Return the (x, y) coordinate for the center point of the cell that contains the specified text.  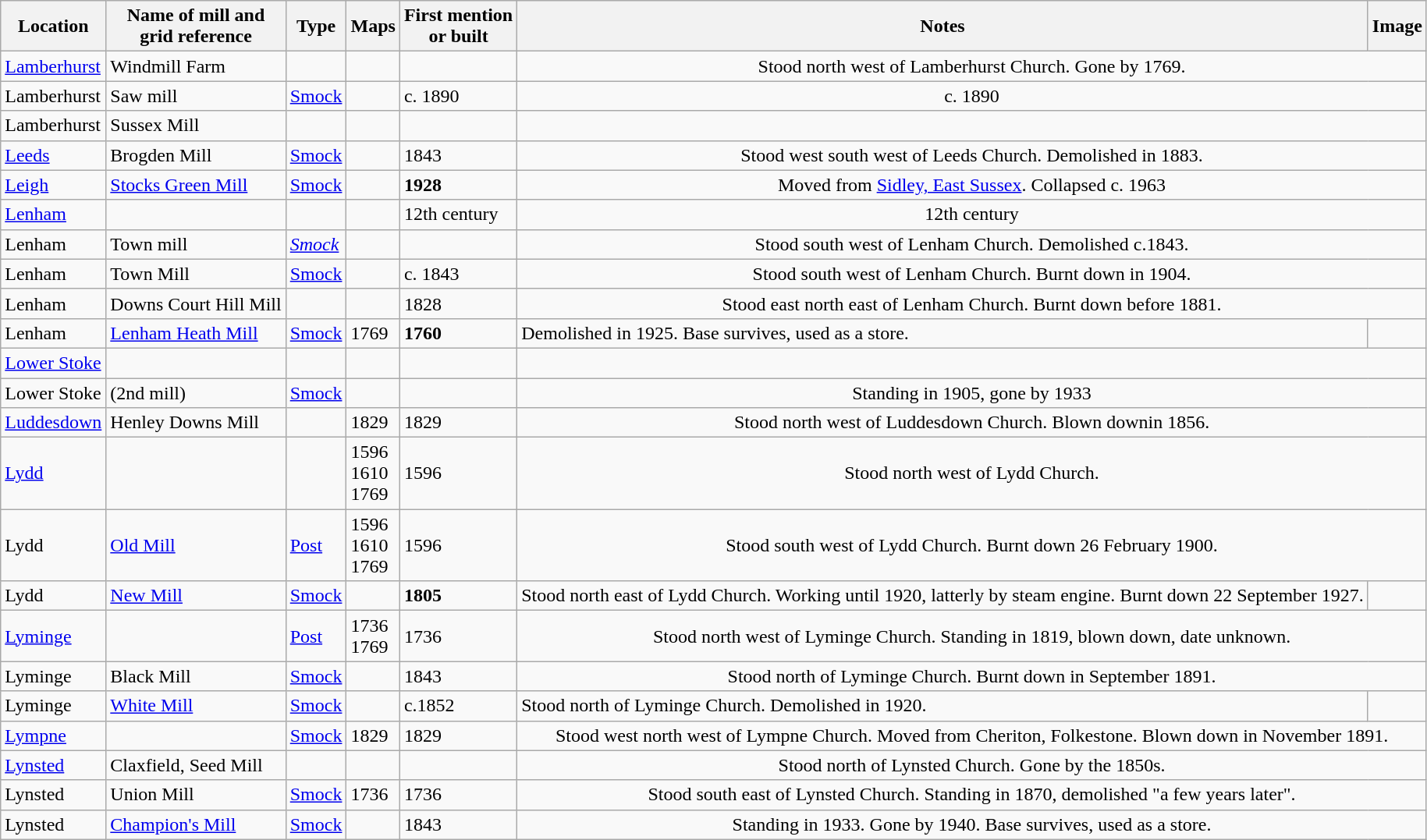
Union Mill (196, 795)
Stood south west of Lenham Church. Demolished c.1843. (972, 244)
Image (1397, 27)
c.1852 (458, 706)
Stood north of Lyminge Church. Burnt down in September 1891. (972, 676)
Stood south east of Lynsted Church. Standing in 1870, demolished "a few years later". (972, 795)
Sussex Mill (196, 126)
Champion's Mill (196, 824)
Stood north east of Lydd Church. Working until 1920, latterly by steam engine. Burnt down 22 September 1927. (942, 596)
Luddesdown (53, 423)
First mentionor built (458, 27)
Demolished in 1925. Base survives, used as a store. (942, 333)
Stood north of Lyminge Church. Demolished in 1920. (942, 706)
Lenham Heath Mill (196, 333)
Henley Downs Mill (196, 423)
Lympne (53, 735)
Saw mill (196, 96)
c. 1843 (458, 274)
Claxfield, Seed Mill (196, 765)
Type (316, 27)
White Mill (196, 706)
Black Mill (196, 676)
Stood west south west of Leeds Church. Demolished in 1883. (972, 155)
1828 (458, 303)
Stocks Green Mill (196, 185)
Stood north west of Lydd Church. (972, 473)
1760 (458, 333)
Town Mill (196, 274)
Old Mill (196, 545)
Downs Court Hill Mill (196, 303)
Standing in 1905, gone by 1933 (972, 392)
Windmill Farm (196, 66)
Location (53, 27)
Moved from Sidley, East Sussex. Collapsed c. 1963 (972, 185)
1928 (458, 185)
Leigh (53, 185)
New Mill (196, 596)
Stood west north west of Lympne Church. Moved from Cheriton, Folkestone. Blown down in November 1891. (972, 735)
17361769 (373, 636)
Stood north west of Lamberhurst Church. Gone by 1769. (972, 66)
Maps (373, 27)
Stood south west of Lenham Church. Burnt down in 1904. (972, 274)
Brogden Mill (196, 155)
1769 (373, 333)
Stood north west of Lyminge Church. Standing in 1819, blown down, date unknown. (972, 636)
1805 (458, 596)
Stood east north east of Lenham Church. Burnt down before 1881. (972, 303)
Standing in 1933. Gone by 1940. Base survives, used as a store. (972, 824)
(2nd mill) (196, 392)
Notes (942, 27)
Leeds (53, 155)
Town mill (196, 244)
Stood south west of Lydd Church. Burnt down 26 February 1900. (972, 545)
Stood north of Lynsted Church. Gone by the 1850s. (972, 765)
Name of mill andgrid reference (196, 27)
Stood north west of Luddesdown Church. Blown downin 1856. (972, 423)
